Search for the cell housing the specified text and yield its (x, y) center coordinate. 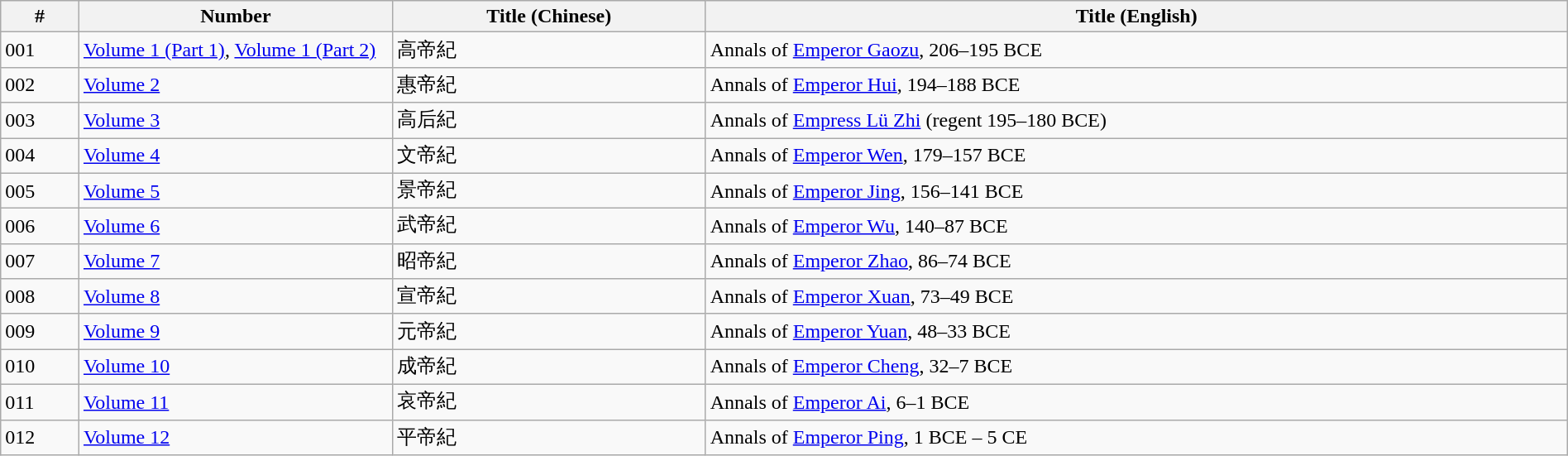
Title (English) (1136, 17)
Number (235, 17)
Annals of Emperor Cheng, 32–7 BCE (1136, 367)
007 (40, 262)
004 (40, 156)
武帝紀 (549, 227)
Annals of Emperor Hui, 194–188 BCE (1136, 84)
Annals of Emperor Gaozu, 206–195 BCE (1136, 50)
昭帝紀 (549, 262)
010 (40, 367)
Volume 5 (235, 190)
Annals of Emperor Jing, 156–141 BCE (1136, 190)
哀帝紀 (549, 402)
惠帝紀 (549, 84)
009 (40, 331)
Volume 10 (235, 367)
011 (40, 402)
Volume 9 (235, 331)
Annals of Emperor Wu, 140–87 BCE (1136, 227)
高帝紀 (549, 50)
012 (40, 437)
Volume 8 (235, 296)
Volume 1 (Part 1), Volume 1 (Part 2) (235, 50)
Volume 11 (235, 402)
Annals of Emperor Ping, 1 BCE – 5 CE (1136, 437)
Volume 12 (235, 437)
宣帝紀 (549, 296)
Annals of Emperor Zhao, 86–74 BCE (1136, 262)
高后紀 (549, 121)
Annals of Emperor Ai, 6–1 BCE (1136, 402)
元帝紀 (549, 331)
Annals of Emperor Wen, 179–157 BCE (1136, 156)
平帝紀 (549, 437)
003 (40, 121)
文帝紀 (549, 156)
Title (Chinese) (549, 17)
008 (40, 296)
Annals of Emperor Yuan, 48–33 BCE (1136, 331)
景帝紀 (549, 190)
Volume 2 (235, 84)
Volume 4 (235, 156)
001 (40, 50)
005 (40, 190)
Volume 6 (235, 227)
Annals of Emperor Xuan, 73–49 BCE (1136, 296)
Volume 3 (235, 121)
006 (40, 227)
002 (40, 84)
Volume 7 (235, 262)
成帝紀 (549, 367)
# (40, 17)
Annals of Empress Lü Zhi (regent 195–180 BCE) (1136, 121)
